Pinpoint the cell where the given text exists, returning its (x, y) midpoint coordinate. 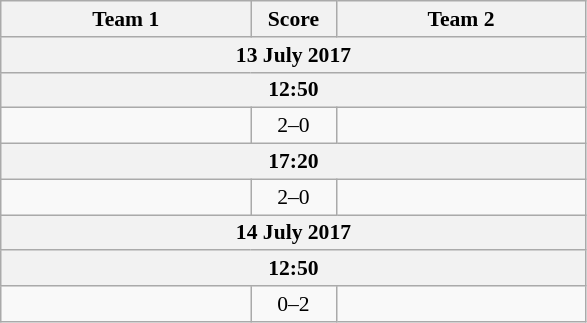
Team 1 (126, 19)
0–2 (294, 304)
17:20 (294, 162)
14 July 2017 (294, 233)
Score (294, 19)
Team 2 (461, 19)
13 July 2017 (294, 55)
